Search for the cell housing the specified text and yield its [x, y] center coordinate. 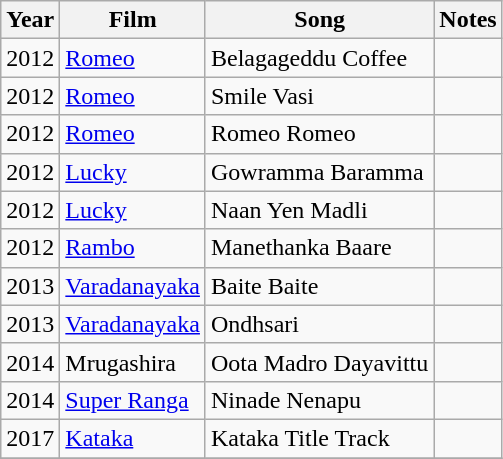
Kataka [133, 438]
Naan Yen Madli [319, 210]
Baite Baite [319, 286]
Manethanka Baare [319, 248]
Ondhsari [319, 324]
Rambo [133, 248]
Smile Vasi [319, 96]
Belagageddu Coffee [319, 58]
Romeo Romeo [319, 134]
Gowramma Baramma [319, 172]
Oota Madro Dayavittu [319, 362]
Kataka Title Track [319, 438]
Mrugashira [133, 362]
Year [30, 20]
Notes [468, 20]
Film [133, 20]
Super Ranga [133, 400]
Ninade Nenapu [319, 400]
2017 [30, 438]
Song [319, 20]
